Extract the [X, Y] coordinate from the center of the cell holding the provided text.  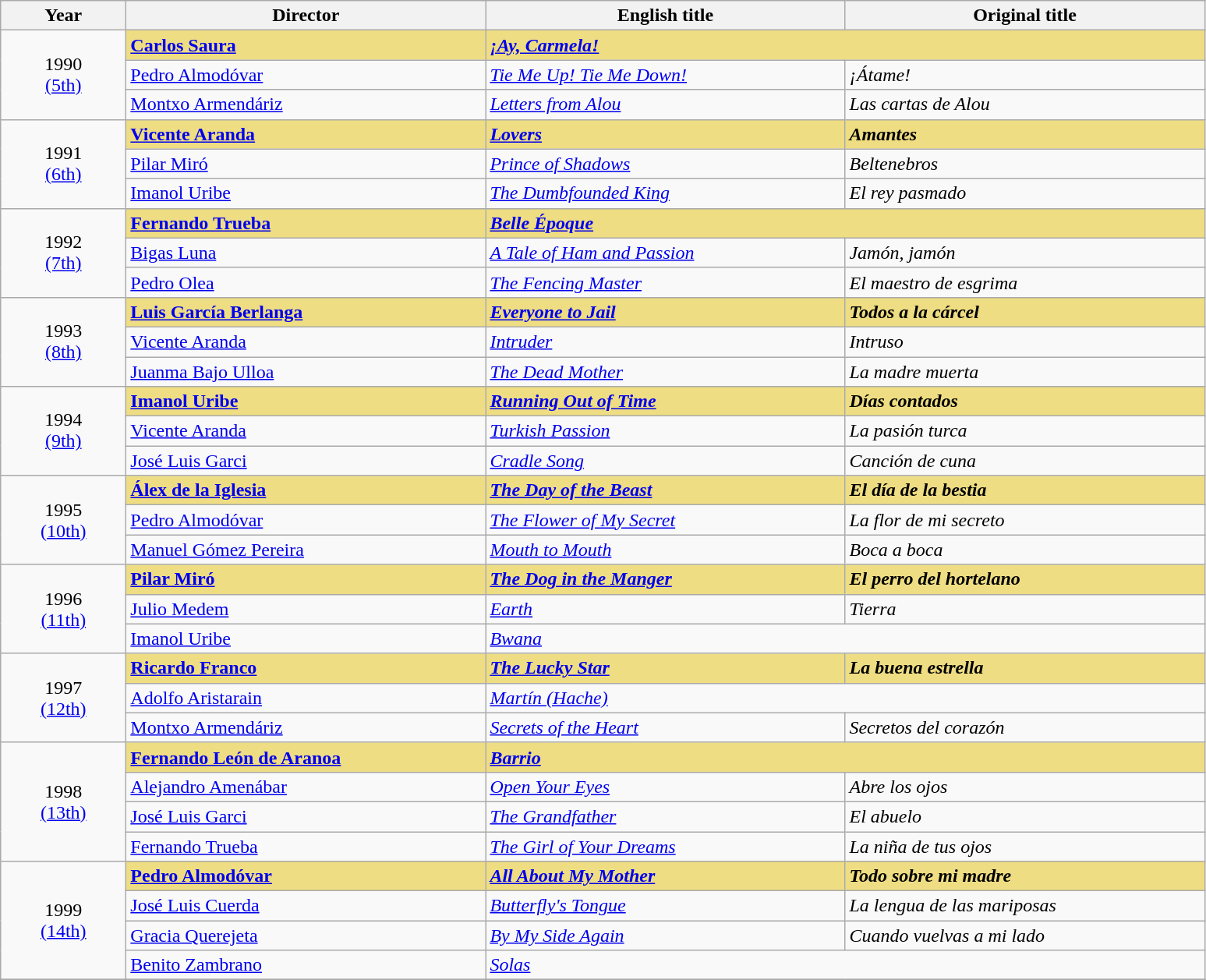
Manuel Gómez Pereira [306, 550]
Las cartas de Alou [1024, 104]
Director [306, 16]
La flor de mi secreto [1024, 520]
1999(14th) [64, 921]
La madre muerta [1024, 372]
Running Out of Time [666, 402]
The Dog in the Manger [666, 579]
Tie Me Up! Tie Me Down! [666, 75]
The Girl of Your Dreams [666, 846]
Secretos del corazón [1024, 727]
¡Ay, Carmela! [845, 45]
1991(6th) [64, 164]
The Grandfather [666, 816]
Intruder [666, 341]
Earth [666, 609]
La lengua de las mariposas [1024, 906]
Bigas Luna [306, 253]
Abre los ojos [1024, 787]
Beltenebros [1024, 164]
El abuelo [1024, 816]
Álex de la Iglesia [306, 490]
La pasión turca [1024, 431]
Canción de cuna [1024, 461]
The Dead Mother [666, 372]
El rey pasmado [1024, 193]
Solas [845, 965]
The Day of the Beast [666, 490]
English title [666, 16]
By My Side Again [666, 936]
¡Átame! [1024, 75]
A Tale of Ham and Passion [666, 253]
1996(11th) [64, 609]
Gracia Querejeta [306, 936]
Luis García Berlanga [306, 312]
Alejandro Amenábar [306, 787]
Días contados [1024, 402]
Secrets of the Heart [666, 727]
Intruso [1024, 341]
The Dumbfounded King [666, 193]
Cradle Song [666, 461]
Jamón, jamón [1024, 253]
Butterfly's Tongue [666, 906]
Belle Époque [845, 223]
Julio Medem [306, 609]
Cuando vuelvas a mi lado [1024, 936]
1995(10th) [64, 520]
Prince of Shadows [666, 164]
Turkish Passion [666, 431]
Amantes [1024, 134]
José Luis Cuerda [306, 906]
Ricardo Franco [306, 668]
Martín (Hache) [845, 698]
Adolfo Aristarain [306, 698]
All About My Mother [666, 876]
1990(5th) [64, 75]
The Flower of My Secret [666, 520]
Pedro Olea [306, 282]
Benito Zambrano [306, 965]
1992(7th) [64, 253]
Open Your Eyes [666, 787]
1993(8th) [64, 341]
The Fencing Master [666, 282]
El perro del hortelano [1024, 579]
Todos a la cárcel [1024, 312]
1997(12th) [64, 698]
1994(9th) [64, 431]
Tierra [1024, 609]
El día de la bestia [1024, 490]
La niña de tus ojos [1024, 846]
El maestro de esgrima [1024, 282]
Carlos Saura [306, 45]
Juanma Bajo Ulloa [306, 372]
La buena estrella [1024, 668]
Original title [1024, 16]
Barrio [845, 757]
Letters from Alou [666, 104]
Bwana [845, 639]
Everyone to Jail [666, 312]
Year [64, 16]
Boca a boca [1024, 550]
Todo sobre mi madre [1024, 876]
The Lucky Star [666, 668]
Fernando León de Aranoa [306, 757]
1998(13th) [64, 801]
Mouth to Mouth [666, 550]
Lovers [666, 134]
